Return the [x, y] coordinate for the center point of the cell that contains the specified text.  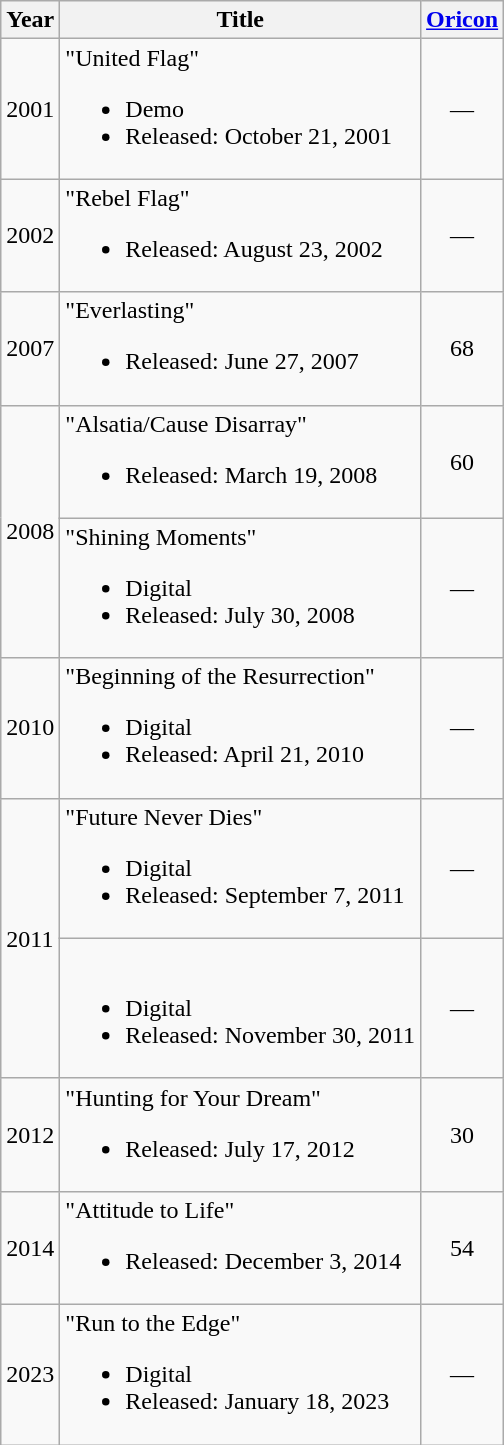
68 [462, 348]
"Rebel Flag"Released: August 23, 2002 [240, 236]
"Shining Moments"DigitalReleased: July 30, 2008 [240, 588]
2007 [30, 348]
"Alsatia/Cause Disarray"Released: March 19, 2008 [240, 462]
Year [30, 20]
Title [240, 20]
"Run to the Edge"DigitalReleased: January 18, 2023 [240, 1374]
2008 [30, 532]
DigitalReleased: November 30, 2011 [240, 1008]
2002 [30, 236]
Oricon [462, 20]
"Everlasting"Released: June 27, 2007 [240, 348]
"Attitude to Life"Released: December 3, 2014 [240, 1248]
54 [462, 1248]
2023 [30, 1374]
2010 [30, 728]
2001 [30, 109]
60 [462, 462]
"Future Never Dies"DigitalReleased: September 7, 2011 [240, 868]
2014 [30, 1248]
2012 [30, 1134]
2011 [30, 938]
"United Flag"DemoReleased: October 21, 2001 [240, 109]
"Hunting for Your Dream"Released: July 17, 2012 [240, 1134]
30 [462, 1134]
"Beginning of the Resurrection"DigitalReleased: April 21, 2010 [240, 728]
